Pinpoint the cell where the given text exists, returning its (x, y) midpoint coordinate. 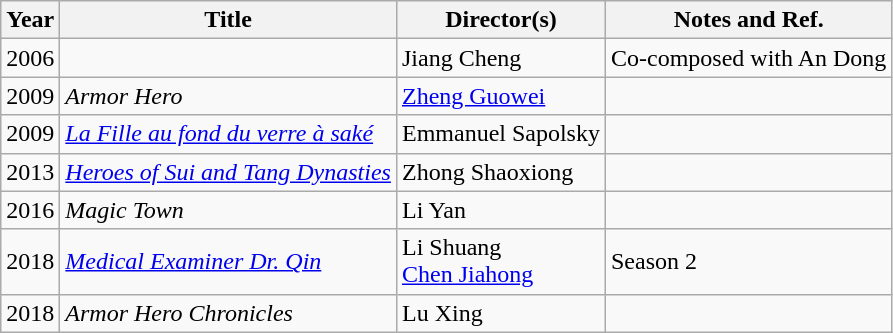
Armor Hero Chronicles (228, 313)
Medical Examiner Dr. Qin (228, 262)
Li ShuangChen Jiahong (500, 262)
Heroes of Sui and Tang Dynasties (228, 172)
Lu Xing (500, 313)
Title (228, 20)
2016 (30, 210)
2013 (30, 172)
2006 (30, 58)
Li Yan (500, 210)
Director(s) (500, 20)
Zheng Guowei (500, 96)
Zhong Shaoxiong (500, 172)
La Fille au fond du verre à saké (228, 134)
Season 2 (748, 262)
Jiang Cheng (500, 58)
Emmanuel Sapolsky (500, 134)
Year (30, 20)
Magic Town (228, 210)
Co-composed with An Dong (748, 58)
Notes and Ref. (748, 20)
Armor Hero (228, 96)
